Identify which cell holds the provided text, then report its [X, Y] central coordinate. 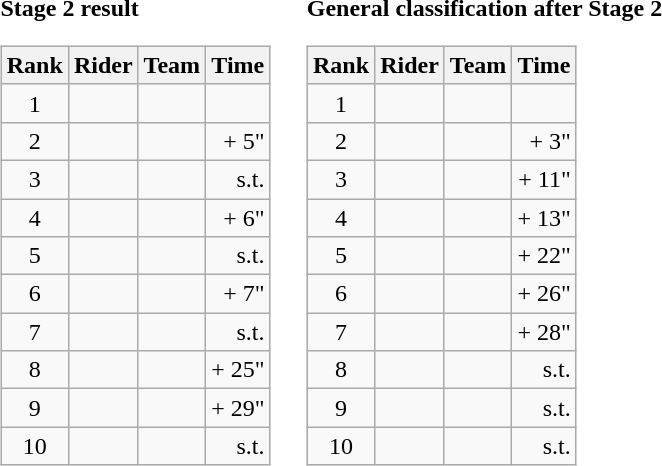
+ 25" [238, 370]
+ 5" [238, 141]
+ 13" [544, 217]
+ 6" [238, 217]
+ 29" [238, 408]
+ 7" [238, 294]
+ 3" [544, 141]
+ 11" [544, 179]
+ 28" [544, 332]
+ 26" [544, 294]
+ 22" [544, 256]
